Detect which cell encompasses the target text, then output its (X, Y) center coordinate. 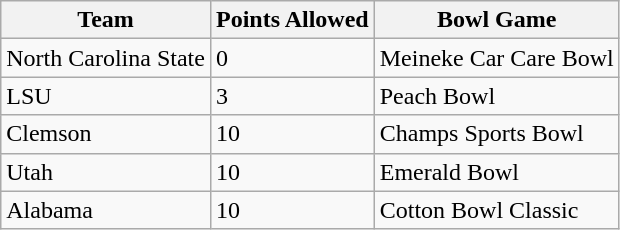
Champs Sports Bowl (496, 134)
3 (292, 96)
Cotton Bowl Classic (496, 210)
Utah (106, 172)
Bowl Game (496, 20)
Meineke Car Care Bowl (496, 58)
North Carolina State (106, 58)
Team (106, 20)
Emerald Bowl (496, 172)
Alabama (106, 210)
Points Allowed (292, 20)
Peach Bowl (496, 96)
LSU (106, 96)
0 (292, 58)
Clemson (106, 134)
